Capture the cell that displays the provided text and extract its (X, Y) central coordinate. 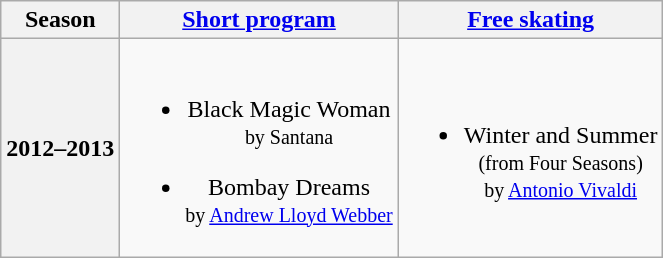
Black Magic Woman by Santana Bombay Dreams by Andrew Lloyd Webber (259, 148)
Free skating (530, 20)
2012–2013 (60, 148)
Season (60, 20)
Short program (259, 20)
Winter and Summer (from Four Seasons) by Antonio Vivaldi (530, 148)
